Locate the cell with the specified text and output its (x, y) center coordinate. 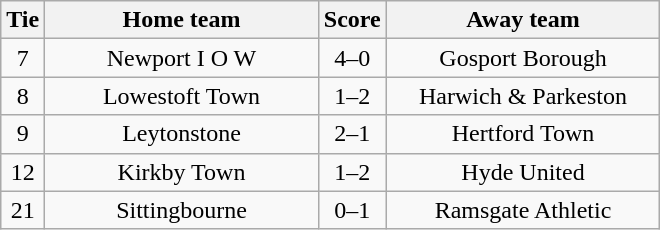
Kirkby Town (182, 172)
Sittingbourne (182, 210)
4–0 (352, 58)
Leytonstone (182, 134)
12 (23, 172)
Gosport Borough (523, 58)
0–1 (352, 210)
7 (23, 58)
8 (23, 96)
Away team (523, 20)
2–1 (352, 134)
21 (23, 210)
Ramsgate Athletic (523, 210)
Home team (182, 20)
9 (23, 134)
Hyde United (523, 172)
Newport I O W (182, 58)
Harwich & Parkeston (523, 96)
Score (352, 20)
Lowestoft Town (182, 96)
Hertford Town (523, 134)
Tie (23, 20)
